Capture the cell that displays the provided text and extract its (X, Y) central coordinate. 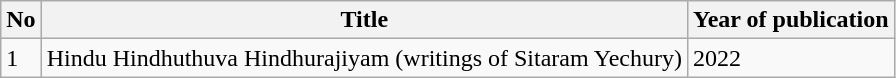
2022 (790, 58)
No (21, 20)
Hindu Hindhuthuva Hindhurajiyam (writings of Sitaram Yechury) (364, 58)
1 (21, 58)
Title (364, 20)
Year of publication (790, 20)
